From the cell containing the given text, extract its center point as (x, y) coordinate. 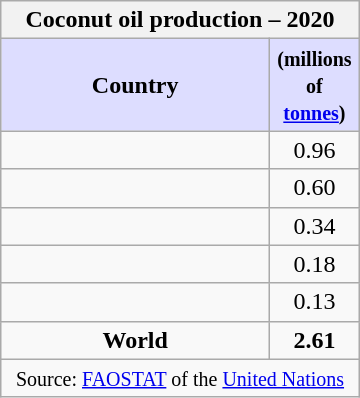
2.61 (315, 340)
(millions of tonnes) (315, 85)
Source: FAOSTAT of the United Nations (180, 378)
World (136, 340)
Country (136, 85)
0.60 (315, 188)
0.13 (315, 302)
0.18 (315, 264)
Coconut oil production – 2020 (180, 20)
0.96 (315, 150)
0.34 (315, 226)
